Scan for the cell matching the given text and deliver its [x, y] coordinate at center. 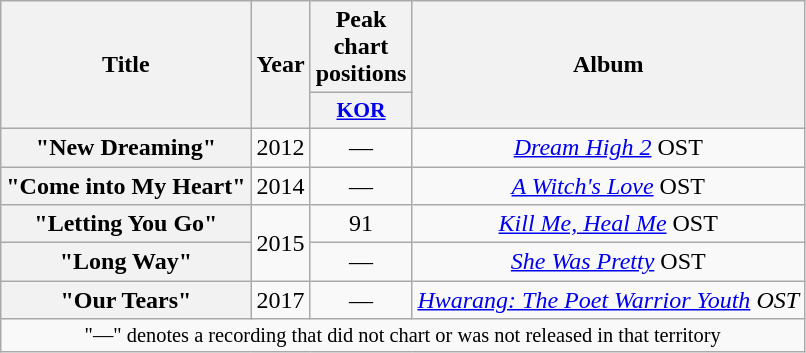
2017 [280, 300]
Title [126, 65]
Hwarang: The Poet Warrior Youth OST [608, 300]
"—" denotes a recording that did not chart or was not released in that territory [403, 336]
91 [361, 224]
Dream High 2 OST [608, 147]
"Our Tears" [126, 300]
"Come into My Heart" [126, 185]
"New Dreaming" [126, 147]
2012 [280, 147]
She Was Pretty OST [608, 262]
Kill Me, Heal Me OST [608, 224]
Album [608, 65]
"Letting You Go" [126, 224]
Peak chartpositions [361, 47]
A Witch's Love OST [608, 185]
2015 [280, 243]
2014 [280, 185]
"Long Way" [126, 262]
Year [280, 65]
KOR [361, 111]
